Locate the cell with the specified text and output its [X, Y] center coordinate. 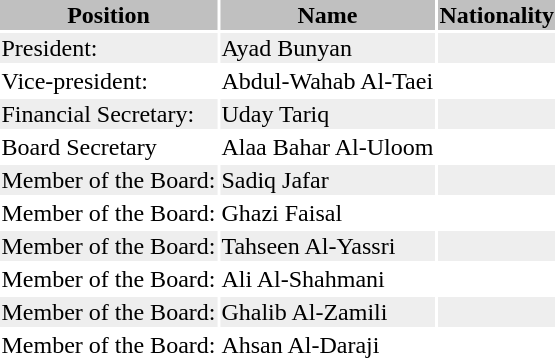
Tahseen Al-Yassri [328, 246]
Sadiq Jafar [328, 180]
Name [328, 15]
Ghalib Al-Zamili [328, 312]
Ayad Bunyan [328, 48]
Uday Tariq [328, 114]
Position [108, 15]
President: [108, 48]
Abdul-Wahab Al-Taei [328, 81]
Alaa Bahar Al-Uloom [328, 147]
Vice-president: [108, 81]
Ali Al-Shahmani [328, 279]
Ghazi Faisal [328, 213]
Financial Secretary: [108, 114]
Board Secretary [108, 147]
